Pinpoint the cell where the given text exists, returning its [X, Y] midpoint coordinate. 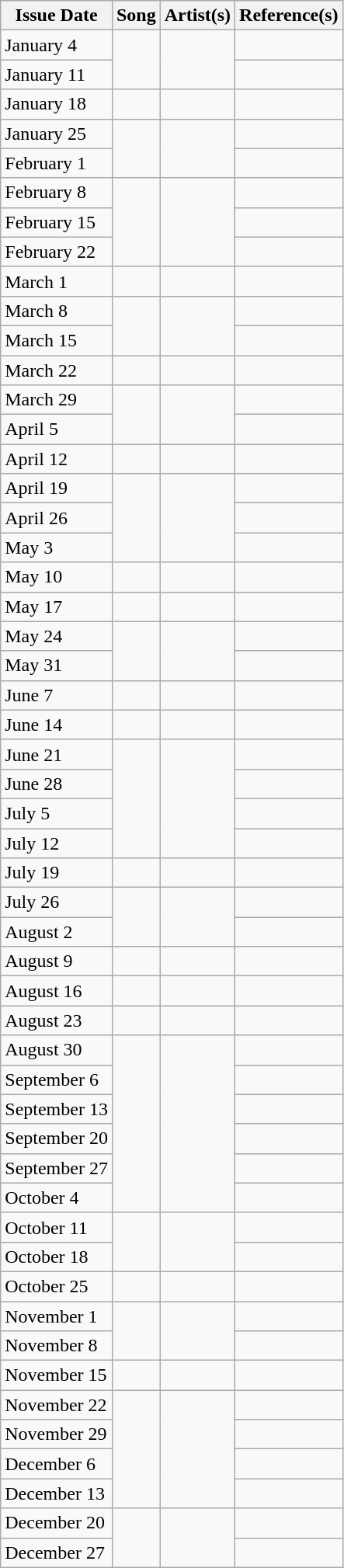
March 22 [57, 370]
March 29 [57, 400]
Issue Date [57, 16]
April 26 [57, 518]
January 4 [57, 45]
November 15 [57, 1375]
June 28 [57, 784]
April 5 [57, 429]
May 31 [57, 666]
March 8 [57, 311]
December 20 [57, 1523]
October 25 [57, 1286]
November 22 [57, 1405]
June 21 [57, 754]
December 13 [57, 1493]
August 2 [57, 932]
June 14 [57, 725]
March 15 [57, 340]
May 10 [57, 577]
September 6 [57, 1080]
December 6 [57, 1464]
August 9 [57, 961]
August 30 [57, 1050]
Reference(s) [289, 16]
July 5 [57, 813]
February 1 [57, 163]
May 17 [57, 607]
September 27 [57, 1168]
May 24 [57, 636]
June 7 [57, 695]
January 18 [57, 104]
November 1 [57, 1316]
November 8 [57, 1346]
April 12 [57, 459]
September 13 [57, 1109]
May 3 [57, 548]
July 26 [57, 902]
February 8 [57, 193]
August 23 [57, 1020]
Song [136, 16]
December 27 [57, 1552]
January 25 [57, 134]
February 22 [57, 252]
October 18 [57, 1257]
March 1 [57, 281]
April 19 [57, 488]
January 11 [57, 75]
October 4 [57, 1198]
July 12 [57, 843]
July 19 [57, 873]
August 16 [57, 991]
September 20 [57, 1139]
Artist(s) [197, 16]
November 29 [57, 1434]
October 11 [57, 1227]
February 15 [57, 222]
